Pinpoint the cell where the given text exists, returning its [X, Y] midpoint coordinate. 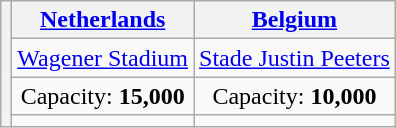
Capacity: 15,000 [103, 96]
Belgium [295, 20]
Wagener Stadium [103, 58]
Stade Justin Peeters [295, 58]
Netherlands [103, 20]
Capacity: 10,000 [295, 96]
